Return (x, y) of the center of cell containing provided text 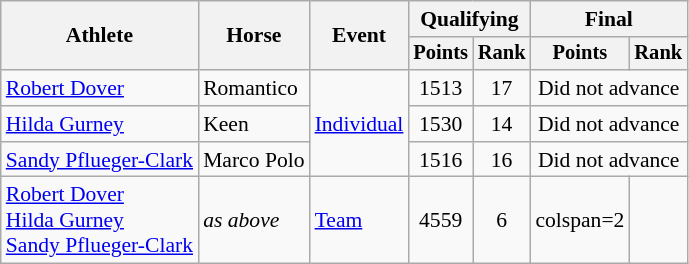
Event (360, 36)
17 (502, 88)
6 (502, 220)
colspan=2 (580, 220)
1513 (440, 88)
Keen (254, 124)
Athlete (100, 36)
as above (254, 220)
1530 (440, 124)
Qualifying (469, 19)
16 (502, 160)
Hilda Gurney (100, 124)
1516 (440, 160)
Final (608, 19)
Individual (360, 124)
Horse (254, 36)
Sandy Pflueger-Clark (100, 160)
Robert Dover (100, 88)
14 (502, 124)
Robert DoverHilda GurneySandy Pflueger-Clark (100, 220)
Romantico (254, 88)
Team (360, 220)
4559 (440, 220)
Marco Polo (254, 160)
